Return (x, y) of the center of cell containing provided text 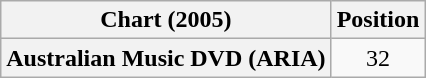
Position (378, 20)
Australian Music DVD (ARIA) (166, 58)
32 (378, 58)
Chart (2005) (166, 20)
